Pinpoint the cell where the given text exists, returning its [X, Y] midpoint coordinate. 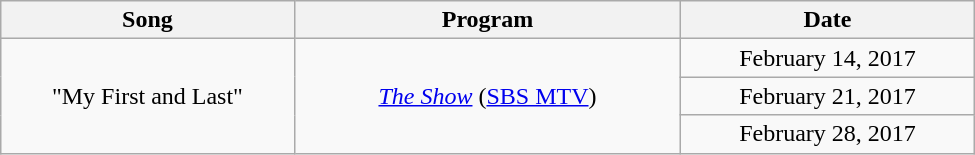
Date [828, 20]
February 14, 2017 [828, 58]
The Show (SBS MTV) [488, 96]
February 21, 2017 [828, 96]
Program [488, 20]
February 28, 2017 [828, 134]
"My First and Last" [148, 96]
Song [148, 20]
